Provide the [x, y] coordinate of the cell's center where the given text is located.  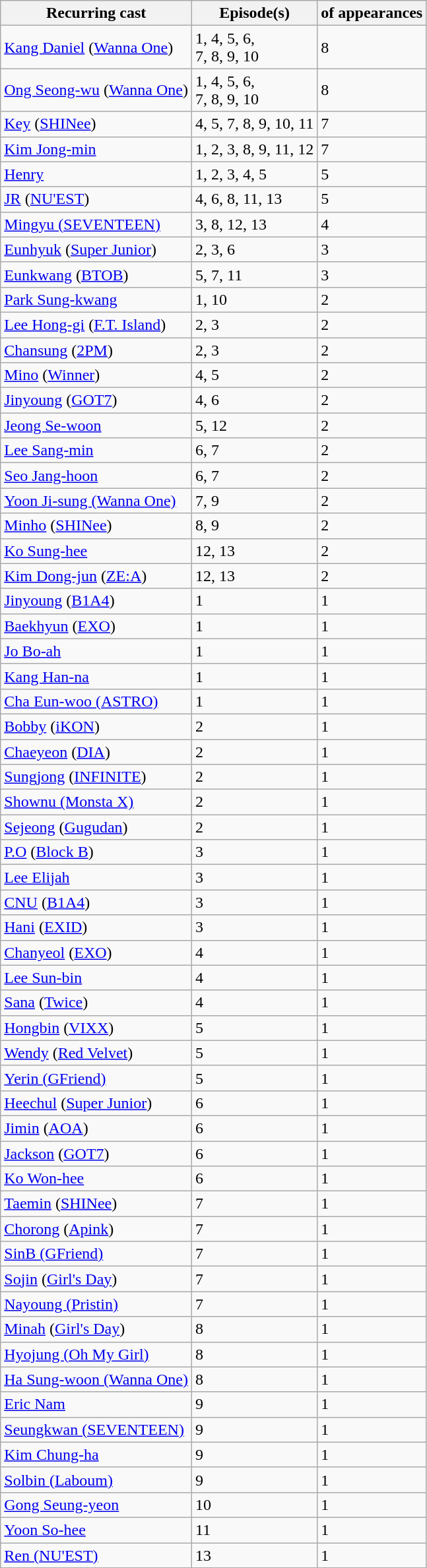
Sojin (Girl's Day) [96, 1279]
Shownu (Monsta X) [96, 802]
Kim Dong-jun (ZE:A) [96, 576]
Yoon Ji-sung (Wanna One) [96, 501]
Sungjong (INFINITE) [96, 777]
Henry [96, 174]
Lee Sun-bin [96, 978]
1, 10 [254, 299]
4, 5 [254, 375]
Chansung (2PM) [96, 350]
1, 2, 3, 4, 5 [254, 174]
Ko Sung-hee [96, 551]
Ko Won-hee [96, 1179]
Cha Eun-woo (ASTRO) [96, 701]
Jackson (GOT7) [96, 1154]
5, 12 [254, 425]
Ong Seong-wu (Wanna One) [96, 90]
Ha Sung-woon (Wanna One) [96, 1379]
Seungkwan (SEVENTEEN) [96, 1429]
13 [254, 1555]
Heechul (Super Junior) [96, 1103]
7, 9 [254, 501]
8, 9 [254, 526]
Nayoung (Pristin) [96, 1304]
Jinyoung (B1A4) [96, 601]
Kim Chung-ha [96, 1455]
4, 6, 8, 11, 13 [254, 199]
4, 6 [254, 400]
Ren (NU'EST) [96, 1555]
Kang Daniel (Wanna One) [96, 47]
Sejeong (Gugudan) [96, 827]
Jo Bo-ah [96, 651]
Mino (Winner) [96, 375]
Key (SHINee) [96, 124]
Minho (SHINee) [96, 526]
Recurring cast [96, 13]
Eric Nam [96, 1404]
Lee Hong-gi (F.T. Island) [96, 325]
Yerin (GFriend) [96, 1078]
Park Sung-kwang [96, 299]
Hongbin (VIXX) [96, 1028]
SinB (GFriend) [96, 1254]
CNU (B1A4) [96, 902]
Taemin (SHINee) [96, 1204]
Episode(s) [254, 13]
5, 7, 11 [254, 274]
of appearances [372, 13]
Baekhyun (EXO) [96, 626]
Gong Seung-yeon [96, 1505]
Yoon So-hee [96, 1530]
Solbin (Laboum) [96, 1480]
Chorong (Apink) [96, 1229]
Sana (Twice) [96, 1003]
Bobby (iKON) [96, 726]
Seo Jang-hoon [96, 476]
Lee Sang-min [96, 451]
Eunhyuk (Super Junior) [96, 249]
Wendy (Red Velvet) [96, 1053]
Minah (Girl's Day) [96, 1329]
Jinyoung (GOT7) [96, 400]
Eunkwang (BTOB) [96, 274]
Chanyeol (EXO) [96, 953]
1, 2, 3, 8, 9, 11, 12 [254, 149]
2, 3, 6 [254, 249]
Jeong Se-woon [96, 425]
Hyojung (Oh My Girl) [96, 1354]
Hani (EXID) [96, 927]
JR (NU'EST) [96, 199]
Kim Jong-min [96, 149]
4, 5, 7, 8, 9, 10, 11 [254, 124]
P.O (Block B) [96, 852]
10 [254, 1505]
3, 8, 12, 13 [254, 224]
Kang Han-na [96, 676]
11 [254, 1530]
Chaeyeon (DIA) [96, 751]
Lee Elijah [96, 877]
Mingyu (SEVENTEEN) [96, 224]
Jimin (AOA) [96, 1128]
